Determine the (x, y) coordinate at the center of the cell enclosing the given text.  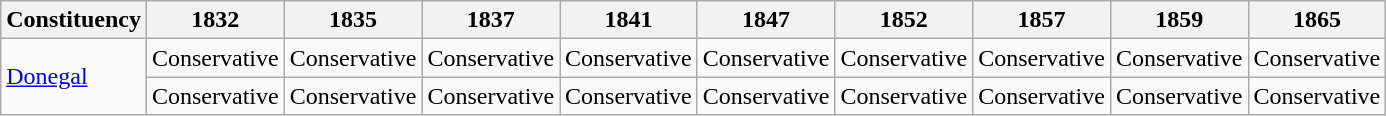
1857 (1042, 20)
1835 (353, 20)
1859 (1179, 20)
1852 (904, 20)
1841 (629, 20)
1837 (491, 20)
1865 (1317, 20)
Donegal (74, 77)
1847 (766, 20)
1832 (215, 20)
Constituency (74, 20)
